Output the (x, y) coordinate of the center of the cell containing the given text.  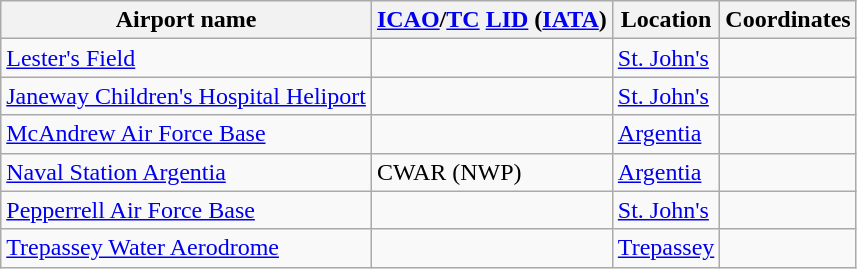
Janeway Children's Hospital Heliport (186, 96)
McAndrew Air Force Base (186, 134)
ICAO/TC LID (IATA) (492, 20)
Airport name (186, 20)
Pepperrell Air Force Base (186, 210)
Trepassey (666, 248)
Coordinates (788, 20)
Lester's Field (186, 58)
Location (666, 20)
Naval Station Argentia (186, 172)
Trepassey Water Aerodrome (186, 248)
CWAR (NWP) (492, 172)
